Find where the given text appears and provide that cell's center as [X, Y] coordinate. 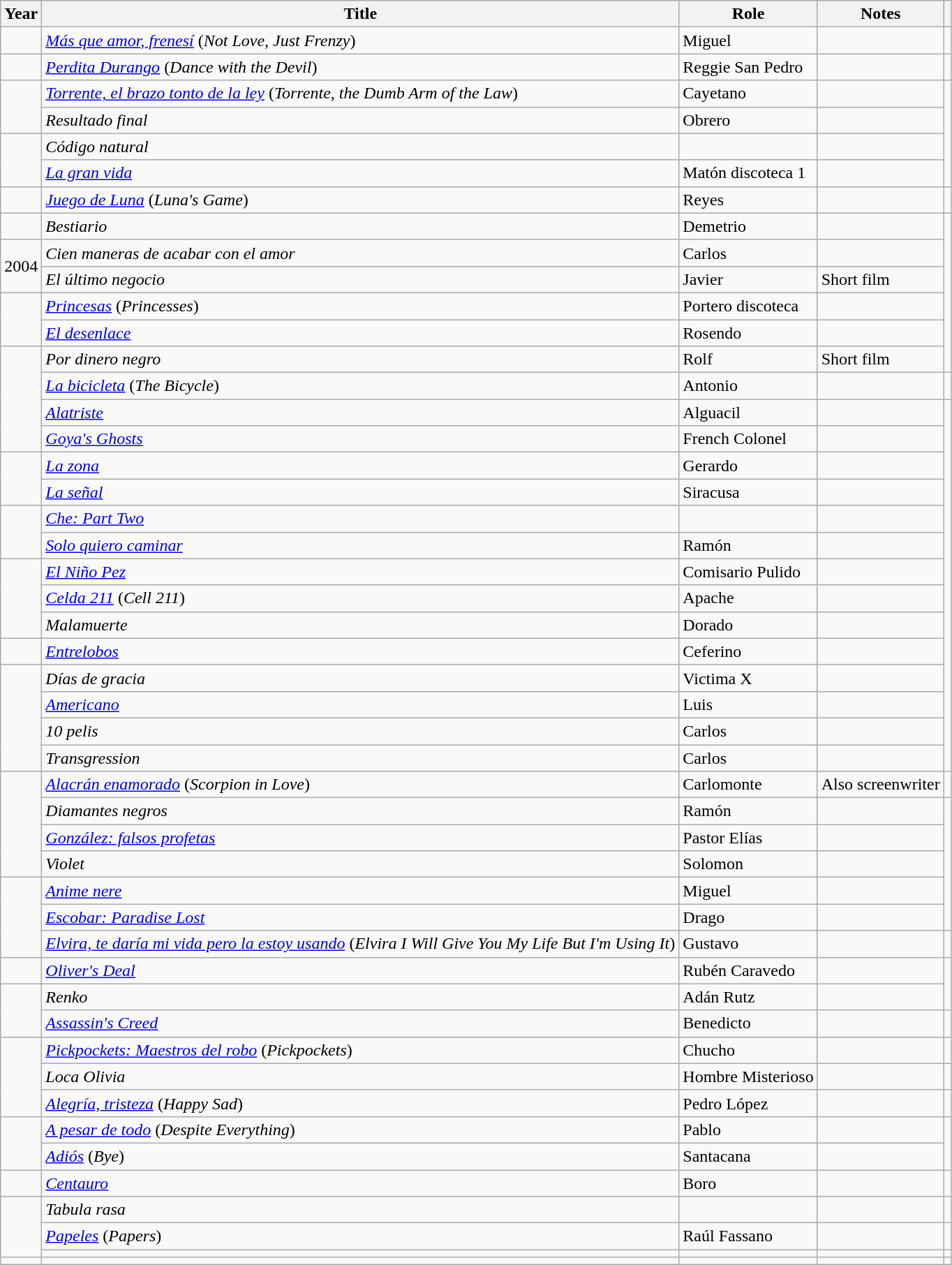
Tabula rasa [360, 1210]
Renko [360, 997]
Gustavo [748, 944]
10 pelis [360, 731]
Matón discoteca 1 [748, 173]
Luis [748, 704]
Title [360, 14]
Centauro [360, 1183]
Javier [748, 279]
Bestiario [360, 226]
Malamuerte [360, 625]
Perdita Durango (Dance with the Devil) [360, 67]
A pesar de todo (Despite Everything) [360, 1130]
Solo quiero caminar [360, 545]
Apache [748, 598]
Oliver's Deal [360, 970]
Obrero [748, 120]
French Colonel [748, 439]
El desenlace [360, 333]
La bicicleta (The Bicycle) [360, 386]
Celda 211 (Cell 211) [360, 598]
Gerardo [748, 466]
Chucho [748, 1050]
Más que amor, frenesí (Not Love, Just Frenzy) [360, 40]
Drago [748, 917]
El Niño Pez [360, 572]
Diamantes negros [360, 811]
Escobar: Paradise Lost [360, 917]
Victima X [748, 678]
Comisario Pulido [748, 572]
Rolf [748, 360]
Alguacil [748, 413]
Anime nere [360, 891]
Role [748, 14]
Reyes [748, 200]
González: falsos profetas [360, 838]
Rubén Caravedo [748, 970]
Pastor Elías [748, 838]
Demetrio [748, 226]
La zona [360, 466]
Violet [360, 864]
Alatriste [360, 413]
Hombre Misterioso [748, 1077]
Pickpockets: Maestros del robo (Pickpockets) [360, 1050]
Che: Part Two [360, 519]
Pedro López [748, 1103]
Pablo [748, 1130]
Boro [748, 1183]
Solomon [748, 864]
Also screenwriter [881, 785]
Year [21, 14]
Loca Olivia [360, 1077]
Papeles (Papers) [360, 1236]
Dorado [748, 625]
Antonio [748, 386]
Alegría, tristeza (Happy Sad) [360, 1103]
Rosendo [748, 333]
Goya's Ghosts [360, 439]
Carlomonte [748, 785]
Benedicto [748, 1023]
Cayetano [748, 94]
Resultado final [360, 120]
Americano [360, 704]
Por dinero negro [360, 360]
La gran vida [360, 173]
2004 [21, 266]
Alacrán enamorado (Scorpion in Love) [360, 785]
Días de gracia [360, 678]
Adán Rutz [748, 997]
Código natural [360, 147]
Siracusa [748, 492]
Cien maneras de acabar con el amor [360, 253]
Ceferino [748, 651]
Adiós (Bye) [360, 1156]
Princesas (Princesses) [360, 306]
Raúl Fassano [748, 1236]
Juego de Luna (Luna's Game) [360, 200]
Elvira, te daría mi vida pero la estoy usando (Elvira I Will Give You My Life But I'm Using It) [360, 944]
Assassin's Creed [360, 1023]
La señal [360, 492]
Notes [881, 14]
Portero discoteca [748, 306]
Transgression [360, 757]
Santacana [748, 1156]
Entrelobos [360, 651]
Torrente, el brazo tonto de la ley (Torrente, the Dumb Arm of the Law) [360, 94]
El último negocio [360, 279]
Reggie San Pedro [748, 67]
